Provide the [x, y] coordinate of the cell's center where the given text is located.  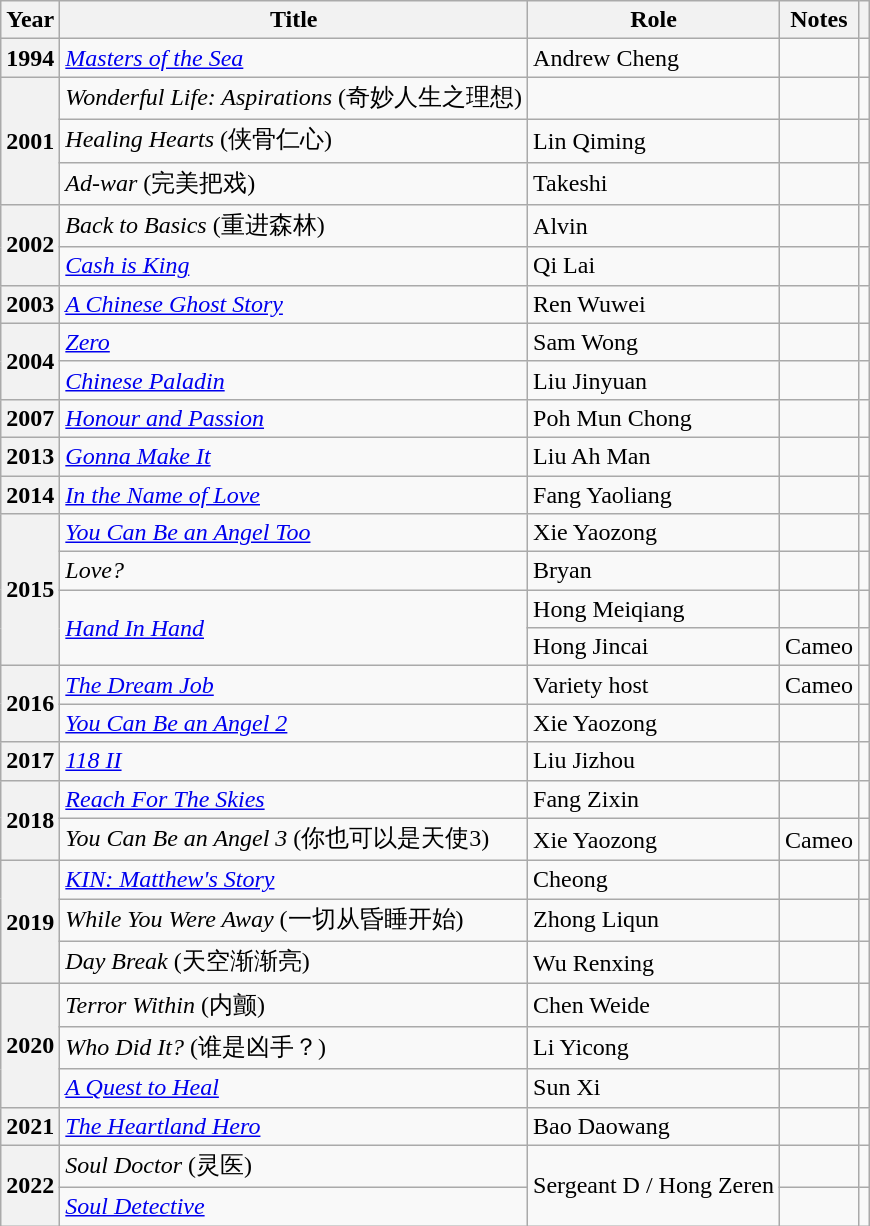
2002 [30, 246]
Zero [294, 342]
Lin Qiming [654, 140]
The Heartland Hero [294, 1126]
2004 [30, 361]
KIN: Matthew's Story [294, 880]
Masters of the Sea [294, 58]
Alvin [654, 226]
118 II [294, 761]
While You Were Away (一切从昏睡开始) [294, 920]
Ad-war (完美把戏) [294, 184]
Variety host [654, 685]
You Can Be an Angel Too [294, 533]
2016 [30, 704]
Wu Renxing [654, 962]
Sam Wong [654, 342]
Poh Mun Chong [654, 418]
2001 [30, 141]
Bryan [654, 571]
You Can Be an Angel 3 (你也可以是天使3) [294, 840]
2017 [30, 761]
Back to Basics (重进森林) [294, 226]
Qi Lai [654, 266]
Hand In Hand [294, 628]
Liu Jinyuan [654, 380]
Sun Xi [654, 1088]
Ren Wuwei [654, 304]
Healing Hearts (侠骨仁心) [294, 140]
Hong Meiqiang [654, 609]
Andrew Cheng [654, 58]
2015 [30, 590]
2022 [30, 1186]
You Can Be an Angel 2 [294, 723]
In the Name of Love [294, 495]
Day Break (天空渐渐亮) [294, 962]
Liu Jizhou [654, 761]
Love? [294, 571]
The Dream Job [294, 685]
Cash is King [294, 266]
1994 [30, 58]
Wonderful Life: Aspirations (奇妙人生之理想) [294, 98]
2021 [30, 1126]
2003 [30, 304]
2019 [30, 922]
Soul Doctor (灵医) [294, 1166]
2018 [30, 820]
Honour and Passion [294, 418]
Year [30, 20]
Sergeant D / Hong Zeren [654, 1186]
Cheong [654, 880]
2014 [30, 495]
A Quest to Heal [294, 1088]
Liu Ah Man [654, 456]
2007 [30, 418]
Fang Yaoliang [654, 495]
Li Yicong [654, 1048]
2013 [30, 456]
Fang Zixin [654, 799]
Hong Jincai [654, 647]
Zhong Liqun [654, 920]
Reach For The Skies [294, 799]
Soul Detective [294, 1207]
Role [654, 20]
Gonna Make It [294, 456]
2020 [30, 1046]
Chen Weide [654, 1006]
Notes [818, 20]
Terror Within (内颤) [294, 1006]
Who Did It? (谁是凶手？) [294, 1048]
Title [294, 20]
Takeshi [654, 184]
Bao Daowang [654, 1126]
A Chinese Ghost Story [294, 304]
Chinese Paladin [294, 380]
